Return [X, Y] of the center of cell containing provided text 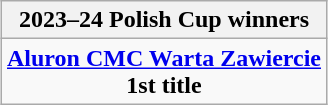
2023–24 Polish Cup winners [164, 20]
Aluron CMC Warta Zawiercie1st title [164, 72]
